Return the [X, Y] coordinate for the center point of the cell that contains the specified text.  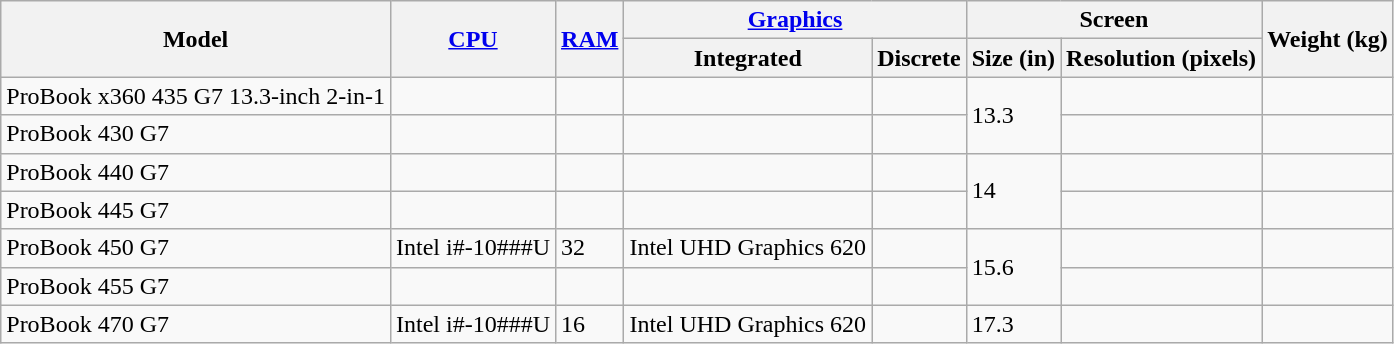
RAM [590, 39]
Discrete [920, 58]
17.3 [1013, 324]
ProBook 440 G7 [196, 172]
Weight (kg) [1328, 39]
Resolution (pixels) [1162, 58]
32 [590, 248]
14 [1013, 191]
15.6 [1013, 267]
ProBook 470 G7 [196, 324]
Model [196, 39]
ProBook 430 G7 [196, 134]
ProBook 455 G7 [196, 286]
Size (in) [1013, 58]
Screen [1114, 20]
ProBook x360 435 G7 13.3-inch 2-in-1 [196, 96]
13.3 [1013, 115]
Integrated [748, 58]
Graphics [795, 20]
CPU [472, 39]
ProBook 450 G7 [196, 248]
ProBook 445 G7 [196, 210]
16 [590, 324]
